Capture the cell that displays the provided text and extract its [x, y] central coordinate. 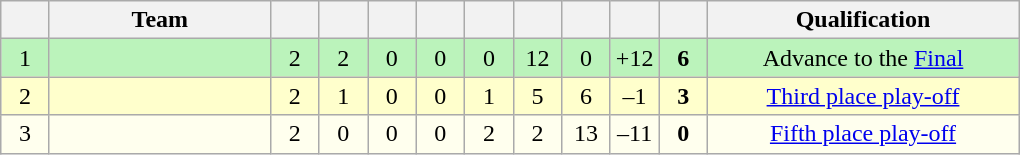
+12 [634, 58]
–11 [634, 134]
13 [586, 134]
Advance to the Final [862, 58]
12 [538, 58]
–1 [634, 96]
5 [538, 96]
Fifth place play-off [862, 134]
Qualification [862, 20]
Team [160, 20]
Third place play-off [862, 96]
